Identify which cell holds the provided text, then report its (X, Y) central coordinate. 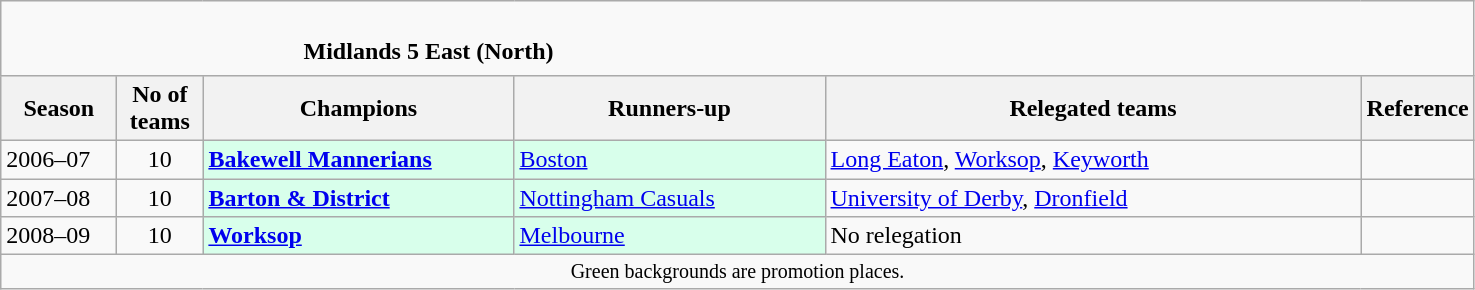
Reference (1418, 108)
No of teams (160, 108)
Bakewell Mannerians (358, 159)
Champions (358, 108)
Season (59, 108)
No relegation (1093, 236)
2008–09 (59, 236)
University of Derby, Dronfield (1093, 197)
Boston (670, 159)
Relegated teams (1093, 108)
Long Eaton, Worksop, Keyworth (1093, 159)
Barton & District (358, 197)
2007–08 (59, 197)
Green backgrounds are promotion places. (738, 272)
Runners-up (670, 108)
Melbourne (670, 236)
Nottingham Casuals (670, 197)
2006–07 (59, 159)
Worksop (358, 236)
